Search for the cell housing the specified text and yield its [X, Y] center coordinate. 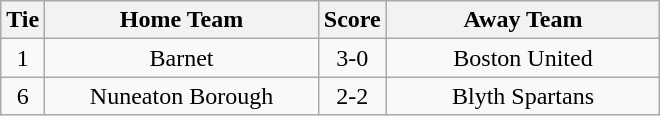
Score [352, 20]
Nuneaton Borough [182, 96]
Boston United [523, 58]
6 [23, 96]
1 [23, 58]
Barnet [182, 58]
3-0 [352, 58]
Blyth Spartans [523, 96]
2-2 [352, 96]
Tie [23, 20]
Away Team [523, 20]
Home Team [182, 20]
